Provide the (X, Y) coordinate of the cell's center where the given text is located.  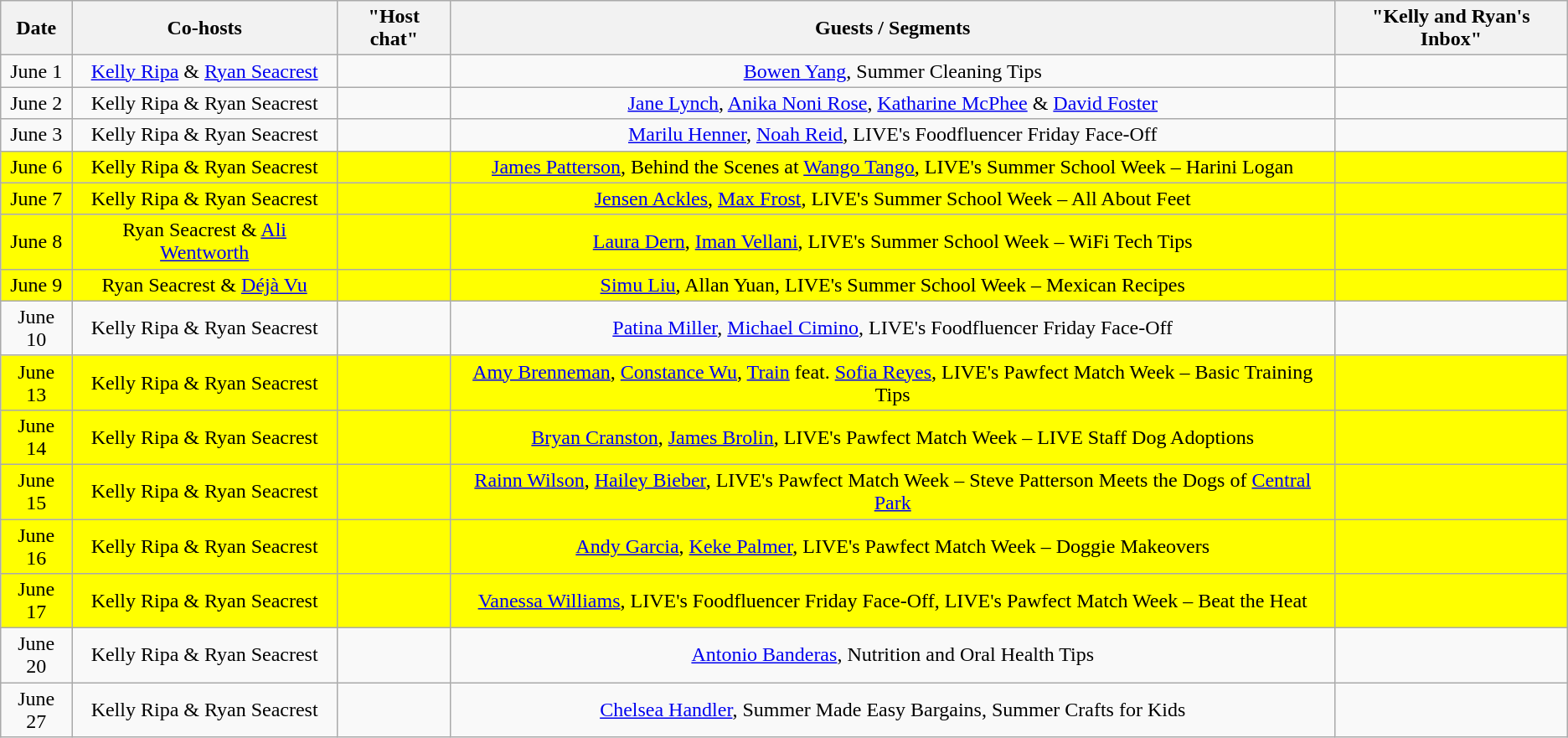
June 14 (37, 437)
June 10 (37, 328)
Ryan Seacrest & Ali Wentworth (204, 241)
Chelsea Handler, Summer Made Easy Bargains, Summer Crafts for Kids (893, 710)
Marilu Henner, Noah Reid, LIVE's Foodfluencer Friday Face-Off (893, 135)
Antonio Banderas, Nutrition and Oral Health Tips (893, 655)
Rainn Wilson, Hailey Bieber, LIVE's Pawfect Match Week – Steve Patterson Meets the Dogs of Central Park (893, 491)
June 6 (37, 167)
Co-hosts (204, 28)
Ryan Seacrest & Déjà Vu (204, 285)
June 9 (37, 285)
Simu Liu, Allan Yuan, LIVE's Summer School Week – Mexican Recipes (893, 285)
June 2 (37, 103)
Bowen Yang, Summer Cleaning Tips (893, 71)
"Kelly and Ryan's Inbox" (1451, 28)
Date (37, 28)
June 27 (37, 710)
Amy Brenneman, Constance Wu, Train feat. Sofia Reyes, LIVE's Pawfect Match Week – Basic Training Tips (893, 382)
June 8 (37, 241)
June 16 (37, 546)
Andy Garcia, Keke Palmer, LIVE's Pawfect Match Week – Doggie Makeovers (893, 546)
June 7 (37, 199)
"Host chat" (394, 28)
Laura Dern, Iman Vellani, LIVE's Summer School Week – WiFi Tech Tips (893, 241)
Vanessa Williams, LIVE's Foodfluencer Friday Face-Off, LIVE's Pawfect Match Week – Beat the Heat (893, 601)
June 3 (37, 135)
Bryan Cranston, James Brolin, LIVE's Pawfect Match Week – LIVE Staff Dog Adoptions (893, 437)
June 17 (37, 601)
Guests / Segments (893, 28)
June 15 (37, 491)
James Patterson, Behind the Scenes at Wango Tango, LIVE's Summer School Week – Harini Logan (893, 167)
Patina Miller, Michael Cimino, LIVE's Foodfluencer Friday Face-Off (893, 328)
Jane Lynch, Anika Noni Rose, Katharine McPhee & David Foster (893, 103)
June 20 (37, 655)
June 1 (37, 71)
June 13 (37, 382)
Jensen Ackles, Max Frost, LIVE's Summer School Week – All About Feet (893, 199)
